Return (X, Y) of the center of cell containing provided text 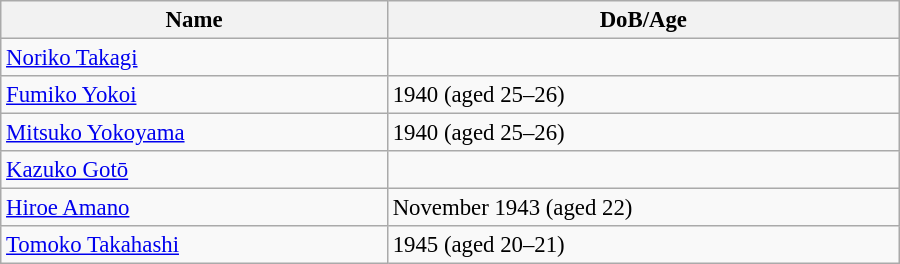
Fumiko Yokoi (194, 95)
Hiroe Amano (194, 208)
Tomoko Takahashi (194, 245)
November 1943 (aged 22) (643, 208)
Name (194, 20)
Mitsuko Yokoyama (194, 133)
1945 (aged 20–21) (643, 245)
Kazuko Gotō (194, 170)
Noriko Takagi (194, 58)
DoB/Age (643, 20)
